Output the (X, Y) coordinate of the center of the cell containing the given text.  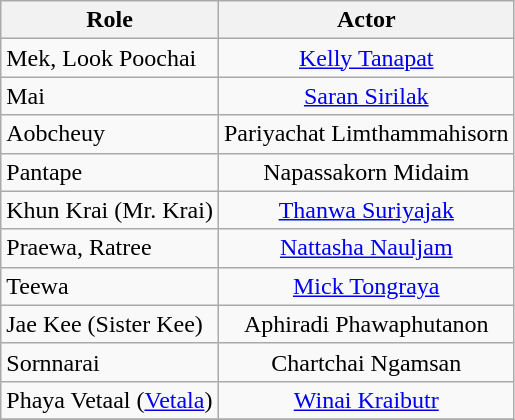
Sornnarai (110, 362)
Thanwa Suriyajak (366, 210)
Praewa, Ratree (110, 248)
Saran Sirilak (366, 96)
Winai Kraibutr (366, 400)
Phaya Vetaal (Vetala) (110, 400)
Mick Tongraya (366, 286)
Mai (110, 96)
Teewa (110, 286)
Actor (366, 20)
Pantape (110, 172)
Mek, Look Poochai (110, 58)
Jae Kee (Sister Kee) (110, 324)
Pariyachat Limthammahisorn (366, 134)
Aobcheuy (110, 134)
Role (110, 20)
Chartchai Ngamsan (366, 362)
Napassakorn Midaim (366, 172)
Aphiradi Phawaphutanon (366, 324)
Nattasha Nauljam (366, 248)
Kelly Tanapat (366, 58)
Khun Krai (Mr. Krai) (110, 210)
